Identify which cell holds the provided text, then report its (X, Y) central coordinate. 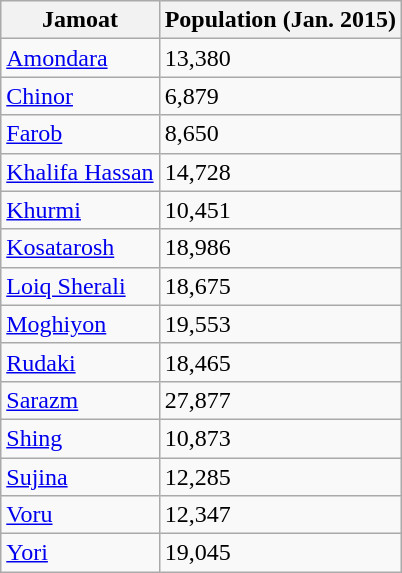
Rudaki (80, 362)
Jamoat (80, 20)
6,879 (280, 96)
Amondara (80, 58)
10,873 (280, 438)
10,451 (280, 210)
Population (Jan. 2015) (280, 20)
Khalifa Hassan (80, 172)
Farob (80, 134)
12,347 (280, 515)
Chinor (80, 96)
Kosatarosh (80, 248)
13,380 (280, 58)
18,465 (280, 362)
Sarazm (80, 400)
Sujina (80, 477)
18,675 (280, 286)
14,728 (280, 172)
Moghiyon (80, 324)
12,285 (280, 477)
27,877 (280, 400)
Yori (80, 553)
Voru (80, 515)
Loiq Sherali (80, 286)
Shing (80, 438)
19,553 (280, 324)
18,986 (280, 248)
Khurmi (80, 210)
8,650 (280, 134)
19,045 (280, 553)
